Return [X, Y] of the center of cell containing provided text 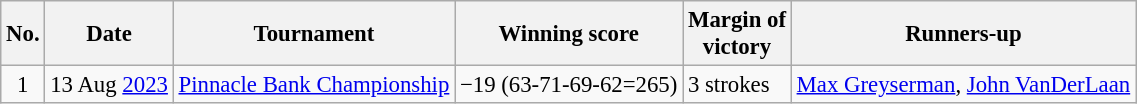
Runners-up [963, 34]
Tournament [314, 34]
Date [109, 34]
3 strokes [738, 85]
1 [23, 85]
−19 (63-71-69-62=265) [569, 85]
Winning score [569, 34]
Margin ofvictory [738, 34]
Pinnacle Bank Championship [314, 85]
No. [23, 34]
13 Aug 2023 [109, 85]
Max Greyserman, John VanDerLaan [963, 85]
